Output the [X, Y] coordinate of the center of the cell containing the given text.  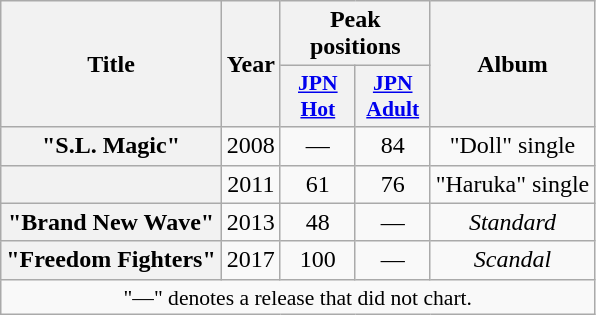
"Freedom Fighters" [112, 260]
"Doll" single [512, 146]
"—" denotes a release that did not chart. [298, 297]
"Brand New Wave" [112, 222]
Standard [512, 222]
84 [392, 146]
"S.L. Magic" [112, 146]
Title [112, 64]
2013 [250, 222]
"Haruka" single [512, 184]
2017 [250, 260]
2011 [250, 184]
76 [392, 184]
JPN Adult [392, 96]
Scandal [512, 260]
2008 [250, 146]
JPN Hot [318, 96]
Year [250, 64]
61 [318, 184]
100 [318, 260]
Album [512, 64]
48 [318, 222]
Peakpositions [355, 34]
